Output the (X, Y) coordinate of the center of the cell containing the given text.  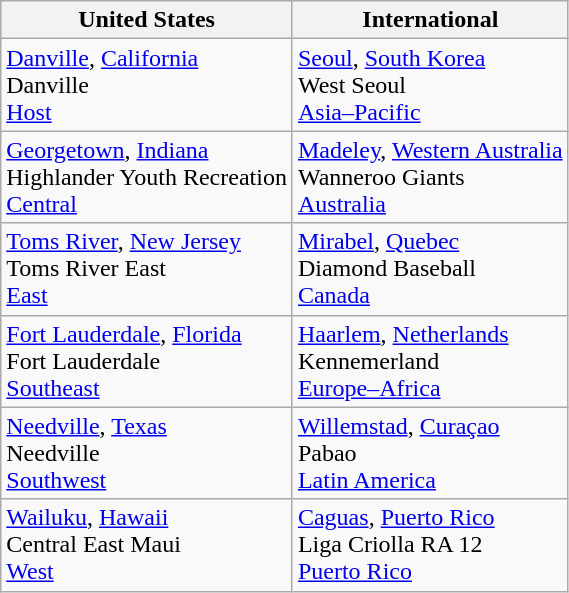
Seoul, South KoreaWest SeoulAsia–Pacific (430, 85)
Haarlem, Netherlands KennemerlandEurope–Africa (430, 361)
Willemstad, CuraçaoPabaoLatin America (430, 453)
Wailuku, HawaiiCentral East MauiWest (147, 545)
Toms River, New JerseyToms River EastEast (147, 269)
International (430, 20)
Mirabel, QuebecDiamond BaseballCanada (430, 269)
Danville, CaliforniaDanvilleHost (147, 85)
Needville, TexasNeedvilleSouthwest (147, 453)
Madeley, Western AustraliaWanneroo Giants Australia (430, 177)
Fort Lauderdale, FloridaFort LauderdaleSoutheast (147, 361)
Georgetown, IndianaHighlander Youth RecreationCentral (147, 177)
Caguas, Puerto RicoLiga Criolla RA 12Puerto Rico (430, 545)
United States (147, 20)
